Determine the [x, y] coordinate at the center of the cell enclosing the given text.  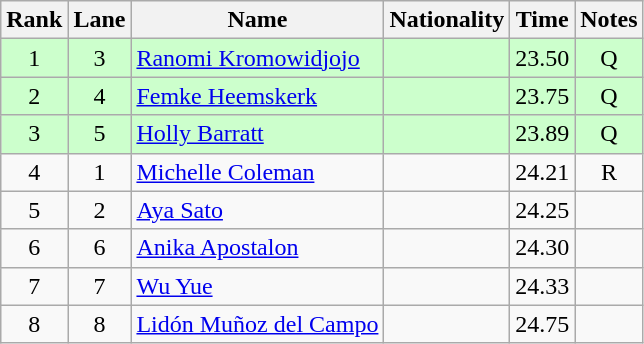
Holly Barratt [258, 134]
23.89 [542, 134]
23.50 [542, 58]
Lane [100, 20]
23.75 [542, 96]
24.75 [542, 324]
24.33 [542, 286]
24.25 [542, 210]
Femke Heemskerk [258, 96]
24.21 [542, 172]
Wu Yue [258, 286]
Rank [34, 20]
Notes [609, 20]
Anika Apostalon [258, 248]
Aya Sato [258, 210]
24.30 [542, 248]
Ranomi Kromowidjojo [258, 58]
R [609, 172]
Time [542, 20]
Name [258, 20]
Lidón Muñoz del Campo [258, 324]
Nationality [447, 20]
Michelle Coleman [258, 172]
